Search for the cell housing the specified text and yield its [X, Y] center coordinate. 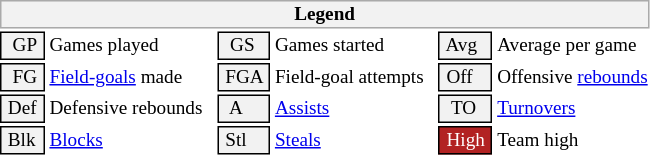
Field-goals made [131, 77]
TO [466, 108]
Team high [573, 140]
High [466, 140]
Def [22, 108]
Blk [22, 140]
Turnovers [573, 108]
Defensive rebounds [131, 108]
A [244, 108]
Off [466, 77]
Avg [466, 46]
Assists [354, 108]
GS [244, 46]
FGA [244, 77]
Blocks [131, 140]
Legend [324, 14]
Offensive rebounds [573, 77]
Games played [131, 46]
Average per game [573, 46]
Stl [244, 140]
Steals [354, 140]
Field-goal attempts [354, 77]
Games started [354, 46]
FG [22, 77]
GP [22, 46]
